Extract the (x, y) coordinate from the center of the cell holding the provided text.  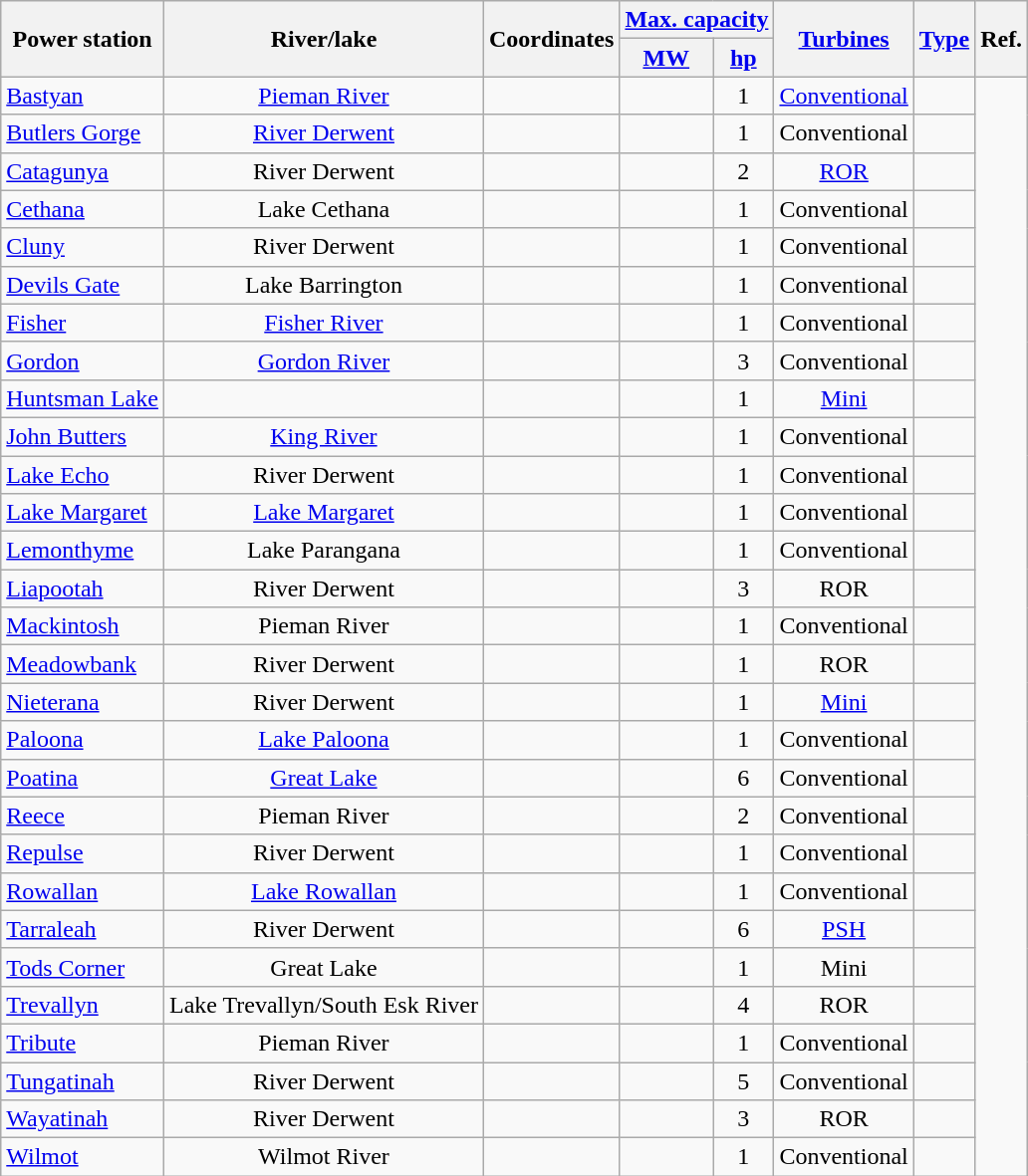
Max. capacity (697, 20)
Poatina (83, 778)
King River (323, 436)
Devils Gate (83, 285)
Cethana (83, 209)
Mackintosh (83, 626)
Lake Trevallyn/South Esk River (323, 1005)
Lemonthyme (83, 551)
Catagunya (83, 171)
Wilmot (83, 1157)
Fisher River (323, 323)
MW (666, 58)
4 (743, 1005)
Liapootah (83, 588)
Wayatinah (83, 1119)
Lake Cethana (323, 209)
Type (944, 39)
5 (743, 1080)
Wilmot River (323, 1157)
Huntsman Lake (83, 398)
River/lake (323, 39)
Trevallyn (83, 1005)
Lake Barrington (323, 285)
Lake Paloona (323, 740)
John Butters (83, 436)
Bastyan (83, 96)
Cluny (83, 247)
Rowallan (83, 891)
PSH (844, 929)
Lake Parangana (323, 551)
Meadowbank (83, 664)
Fisher (83, 323)
Tungatinah (83, 1080)
Gordon River (323, 360)
Butlers Gorge (83, 133)
Reece (83, 816)
Lake Rowallan (323, 891)
Coordinates (551, 39)
Tribute (83, 1043)
Tarraleah (83, 929)
Ref. (1002, 39)
Nieterana (83, 702)
Paloona (83, 740)
Turbines (844, 39)
Repulse (83, 853)
hp (743, 58)
Power station (83, 39)
Gordon (83, 360)
Tods Corner (83, 967)
Lake Echo (83, 475)
